Return the (X, Y) coordinate for the center point of the cell that contains the specified text.  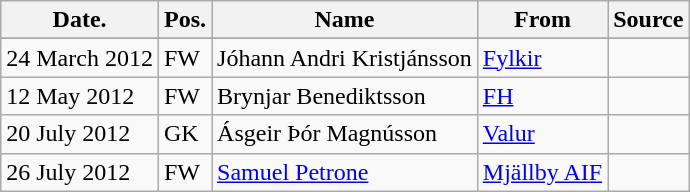
12 May 2012 (80, 96)
Date. (80, 20)
Brynjar Benediktsson (345, 96)
Ásgeir Þór Magnússon (345, 134)
Mjällby AIF (542, 172)
Valur (542, 134)
Jóhann Andri Kristjánsson (345, 58)
Fylkir (542, 58)
20 July 2012 (80, 134)
From (542, 20)
Pos. (184, 20)
26 July 2012 (80, 172)
FH (542, 96)
Samuel Petrone (345, 172)
GK (184, 134)
24 March 2012 (80, 58)
Source (648, 20)
Name (345, 20)
